Determine the (X, Y) coordinate at the center of the cell enclosing the given text.  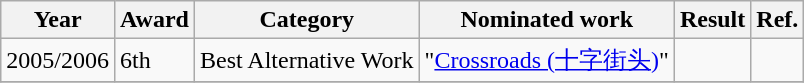
Best Alternative Work (306, 60)
2005/2006 (58, 60)
6th (154, 60)
Year (58, 20)
Result (712, 20)
"Crossroads (十字街头)" (546, 60)
Ref. (778, 20)
Award (154, 20)
Category (306, 20)
Nominated work (546, 20)
